For the text-containing cell, return its midpoint in [X, Y] coordinate format. 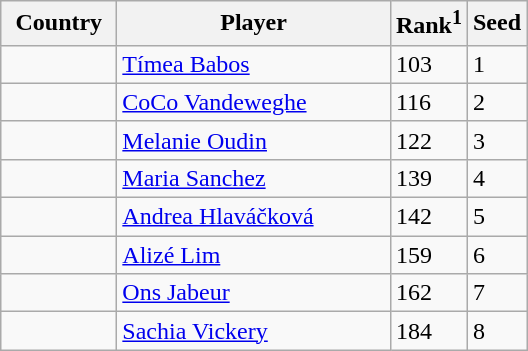
Country [59, 24]
Melanie Oudin [254, 140]
Tímea Babos [254, 64]
184 [428, 331]
1 [496, 64]
116 [428, 102]
Ons Jabeur [254, 293]
159 [428, 255]
CoCo Vandeweghe [254, 102]
Rank1 [428, 24]
Alizé Lim [254, 255]
Player [254, 24]
Sachia Vickery [254, 331]
162 [428, 293]
6 [496, 255]
7 [496, 293]
139 [428, 178]
Seed [496, 24]
142 [428, 217]
3 [496, 140]
Maria Sanchez [254, 178]
5 [496, 217]
Andrea Hlaváčková [254, 217]
103 [428, 64]
8 [496, 331]
4 [496, 178]
2 [496, 102]
122 [428, 140]
